Provide the [X, Y] coordinate of the cell's center where the given text is located.  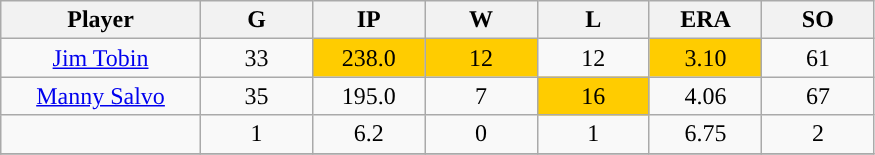
0 [481, 134]
L [593, 20]
6.2 [369, 134]
61 [818, 58]
33 [256, 58]
Player [101, 20]
67 [818, 96]
195.0 [369, 96]
SO [818, 20]
7 [481, 96]
2 [818, 134]
IP [369, 20]
Manny Salvo [101, 96]
W [481, 20]
3.10 [705, 58]
G [256, 20]
16 [593, 96]
35 [256, 96]
6.75 [705, 134]
238.0 [369, 58]
4.06 [705, 96]
Jim Tobin [101, 58]
ERA [705, 20]
